Determine the (x, y) coordinate at the center of the cell enclosing the given text.  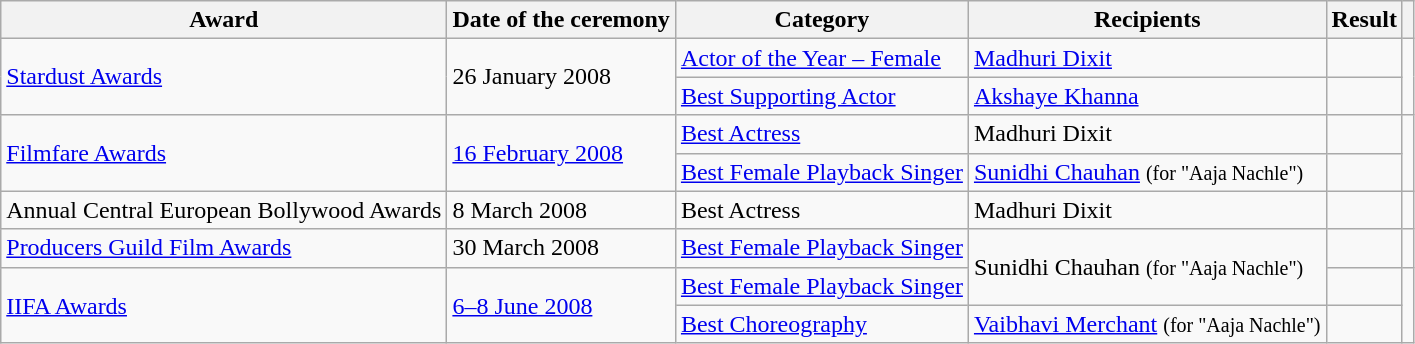
8 March 2008 (562, 210)
Stardust Awards (224, 77)
26 January 2008 (562, 77)
Annual Central European Bollywood Awards (224, 210)
6–8 June 2008 (562, 305)
Filmfare Awards (224, 153)
Category (822, 20)
Best Choreography (822, 324)
Actor of the Year – Female (822, 58)
16 February 2008 (562, 153)
Award (224, 20)
Vaibhavi Merchant (for "Aaja Nachle") (1147, 324)
Akshaye Khanna (1147, 96)
IIFA Awards (224, 305)
Recipients (1147, 20)
Best Supporting Actor (822, 96)
Result (1364, 20)
Producers Guild Film Awards (224, 248)
Date of the ceremony (562, 20)
30 March 2008 (562, 248)
